From the cell containing the given text, extract its center point as [x, y] coordinate. 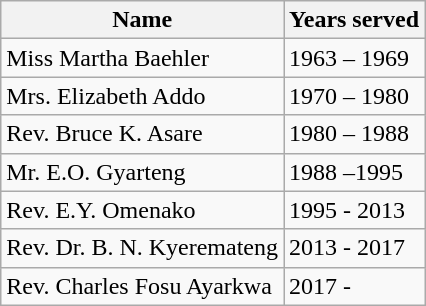
1988 –1995 [354, 172]
2013 - 2017 [354, 248]
1980 – 1988 [354, 134]
Mrs. Elizabeth Addo [142, 96]
Rev. E.Y. Omenako [142, 210]
Name [142, 20]
Rev. Bruce K. Asare [142, 134]
2017 - [354, 286]
1995 - 2013 [354, 210]
Rev. Charles Fosu Ayarkwa [142, 286]
Miss Martha Baehler [142, 58]
1970 – 1980 [354, 96]
Mr. E.O. Gyarteng [142, 172]
Rev. Dr. B. N. Kyeremateng [142, 248]
1963 – 1969 [354, 58]
Years served [354, 20]
